Provide the (X, Y) coordinate of the cell's center where the given text is located.  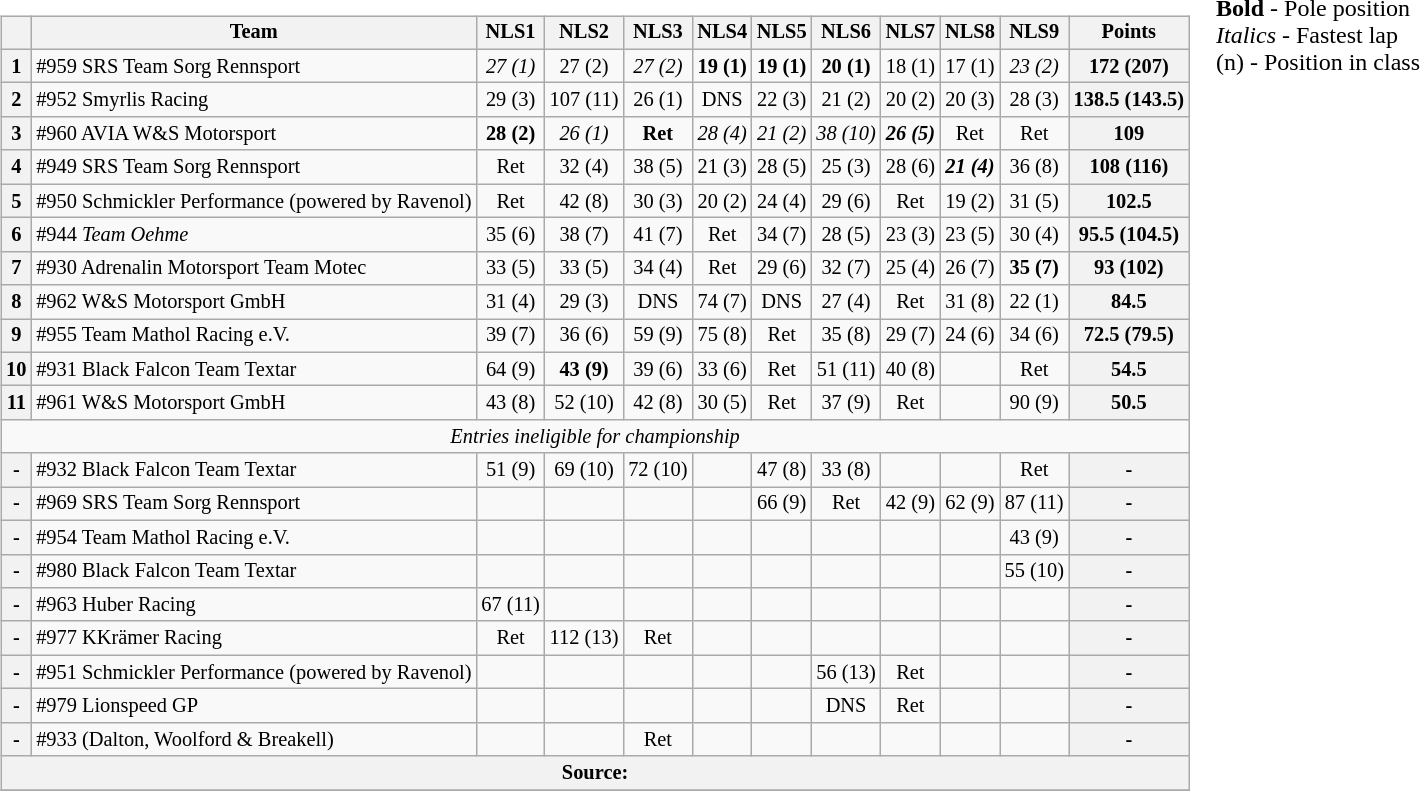
#950 Schmickler Performance (powered by Ravenol) (254, 201)
1 (16, 66)
35 (8) (846, 336)
21 (3) (722, 167)
NLS4 (722, 33)
23 (3) (911, 235)
42 (9) (911, 504)
37 (9) (846, 403)
8 (16, 302)
31 (4) (510, 302)
47 (8) (782, 470)
32 (7) (846, 268)
54.5 (1129, 369)
5 (16, 201)
108 (116) (1129, 167)
38 (7) (584, 235)
51 (9) (510, 470)
30 (4) (1034, 235)
109 (1129, 134)
27 (1) (510, 66)
59 (9) (658, 336)
33 (8) (846, 470)
34 (4) (658, 268)
#933 (Dalton, Woolford & Breakell) (254, 739)
36 (8) (1034, 167)
Entries ineligible for championship (595, 437)
35 (6) (510, 235)
24 (6) (970, 336)
62 (9) (970, 504)
39 (6) (658, 369)
28 (4) (722, 134)
#949 SRS Team Sorg Rennsport (254, 167)
30 (3) (658, 201)
4 (16, 167)
32 (4) (584, 167)
172 (207) (1129, 66)
31 (5) (1034, 201)
66 (9) (782, 504)
72.5 (79.5) (1129, 336)
26 (7) (970, 268)
74 (7) (722, 302)
28 (2) (510, 134)
67 (11) (510, 605)
41 (7) (658, 235)
93 (102) (1129, 268)
25 (4) (911, 268)
40 (8) (911, 369)
NLS1 (510, 33)
NLS8 (970, 33)
29 (7) (911, 336)
24 (4) (782, 201)
107 (11) (584, 100)
#961 W&S Motorsport GmbH (254, 403)
39 (7) (510, 336)
56 (13) (846, 672)
#979 Lionspeed GP (254, 706)
#931 Black Falcon Team Textar (254, 369)
11 (16, 403)
23 (2) (1034, 66)
NLS7 (911, 33)
20 (3) (970, 100)
52 (10) (584, 403)
30 (5) (722, 403)
26 (5) (911, 134)
38 (10) (846, 134)
25 (3) (846, 167)
17 (1) (970, 66)
#963 Huber Racing (254, 605)
34 (7) (782, 235)
#977 KKrämer Racing (254, 638)
7 (16, 268)
NLS5 (782, 33)
20 (1) (846, 66)
Points (1129, 33)
28 (3) (1034, 100)
#952 Smyrlis Racing (254, 100)
22 (3) (782, 100)
#969 SRS Team Sorg Rennsport (254, 504)
NLS2 (584, 33)
19 (2) (970, 201)
#954 Team Mathol Racing e.V. (254, 537)
102.5 (1129, 201)
64 (9) (510, 369)
#944 Team Oehme (254, 235)
31 (8) (970, 302)
#951 Schmickler Performance (powered by Ravenol) (254, 672)
35 (7) (1034, 268)
#962 W&S Motorsport GmbH (254, 302)
#980 Black Falcon Team Textar (254, 571)
2 (16, 100)
138.5 (143.5) (1129, 100)
NLS3 (658, 33)
#932 Black Falcon Team Textar (254, 470)
#930 Adrenalin Motorsport Team Motec (254, 268)
75 (8) (722, 336)
55 (10) (1034, 571)
23 (5) (970, 235)
72 (10) (658, 470)
18 (1) (911, 66)
Team (254, 33)
90 (9) (1034, 403)
84.5 (1129, 302)
3 (16, 134)
6 (16, 235)
10 (16, 369)
87 (11) (1034, 504)
9 (16, 336)
#960 AVIA W&S Motorsport (254, 134)
#959 SRS Team Sorg Rennsport (254, 66)
112 (13) (584, 638)
27 (4) (846, 302)
NLS9 (1034, 33)
34 (6) (1034, 336)
38 (5) (658, 167)
95.5 (104.5) (1129, 235)
36 (6) (584, 336)
21 (4) (970, 167)
51 (11) (846, 369)
Source: (595, 773)
43 (8) (510, 403)
50.5 (1129, 403)
22 (1) (1034, 302)
69 (10) (584, 470)
33 (6) (722, 369)
#955 Team Mathol Racing e.V. (254, 336)
28 (6) (911, 167)
NLS6 (846, 33)
